Return the [X, Y] coordinate for the center point of the cell that contains the specified text.  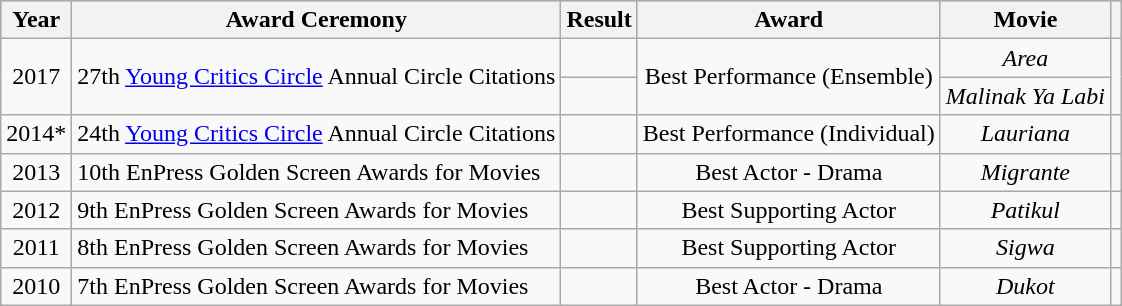
Migrante [1025, 172]
24th Young Critics Circle Annual Circle Citations [316, 134]
Movie [1025, 20]
Patikul [1025, 210]
7th EnPress Golden Screen Awards for Movies [316, 286]
Year [36, 20]
Award Ceremony [316, 20]
Dukot [1025, 286]
Best Performance (Individual) [788, 134]
Area [1025, 58]
2010 [36, 286]
Best Performance (Ensemble) [788, 77]
27th Young Critics Circle Annual Circle Citations [316, 77]
Award [788, 20]
8th EnPress Golden Screen Awards for Movies [316, 248]
9th EnPress Golden Screen Awards for Movies [316, 210]
2014* [36, 134]
2011 [36, 248]
Malinak Ya Labi [1025, 96]
Sigwa [1025, 248]
Lauriana [1025, 134]
Result [599, 20]
2013 [36, 172]
2017 [36, 77]
10th EnPress Golden Screen Awards for Movies [316, 172]
2012 [36, 210]
